From the cell containing the given text, extract its center point as [X, Y] coordinate. 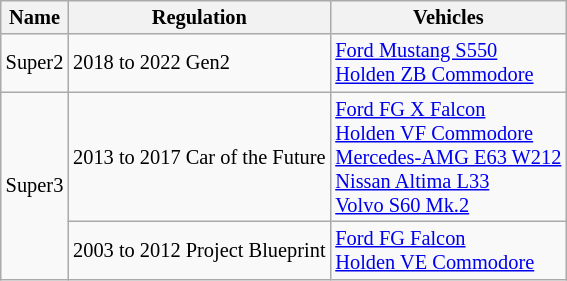
Ford FG FalconHolden VE Commodore [448, 250]
Super3 [34, 186]
2003 to 2012 Project Blueprint [199, 250]
Vehicles [448, 17]
2018 to 2022 Gen2 [199, 63]
Super2 [34, 63]
Ford Mustang S550Holden ZB Commodore [448, 63]
Regulation [199, 17]
Name [34, 17]
Ford FG X FalconHolden VF CommodoreMercedes-AMG E63 W212Nissan Altima L33Volvo S60 Mk.2 [448, 157]
2013 to 2017 Car of the Future [199, 157]
